Pinpoint the cell where the given text exists, returning its (x, y) midpoint coordinate. 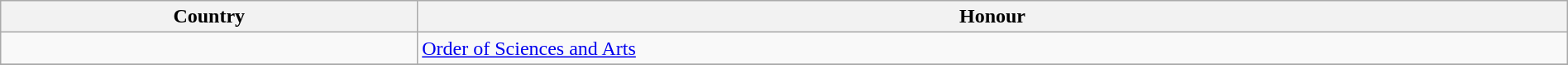
Honour (992, 17)
Country (209, 17)
Order of Sciences and Arts (992, 48)
